Extract the (X, Y) coordinate from the center of the cell holding the provided text.  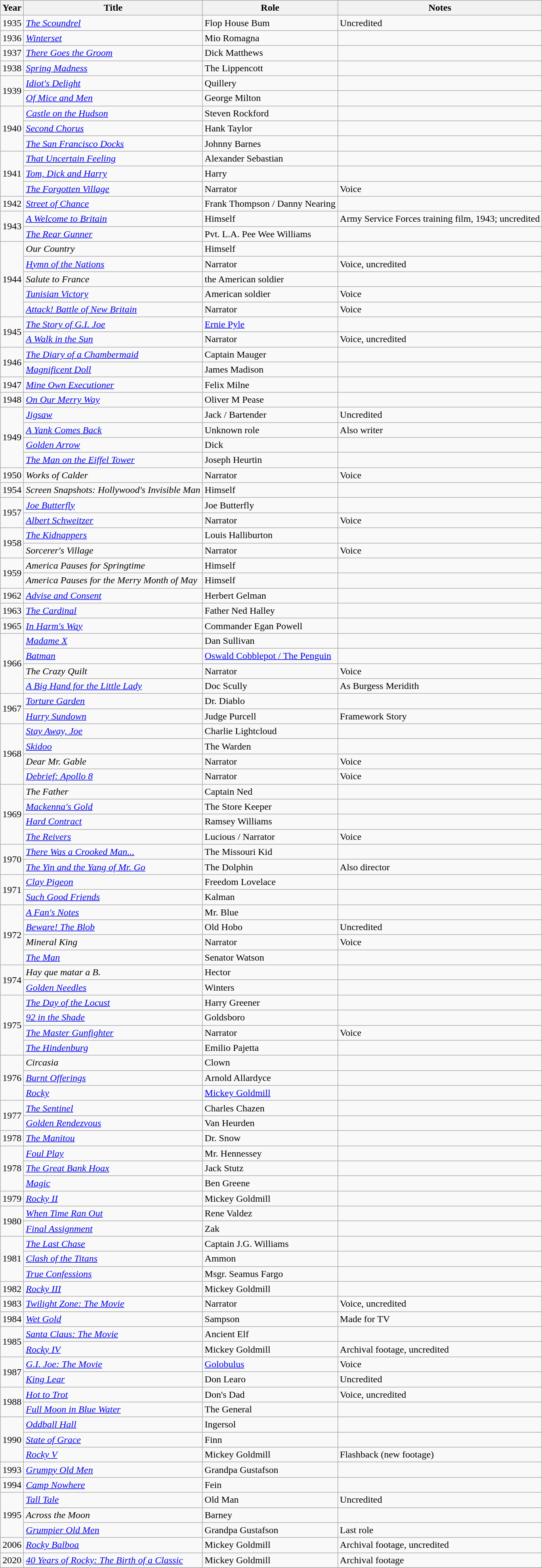
Golden Needles (113, 988)
The Dolphin (270, 867)
Judge Purcell (270, 716)
In Harm's Way (113, 626)
Harry Greener (270, 1003)
Of Mice and Men (113, 98)
Mackenna's Gold (113, 807)
Joseph Heurtin (270, 460)
Castle on the Hudson (113, 113)
Louis Halliburton (270, 535)
1945 (12, 332)
That Uncertain Feeling (113, 158)
Fein (270, 1485)
Clash of the Titans (113, 1259)
The Crazy Quilt (113, 671)
Tall Tale (113, 1500)
1982 (12, 1289)
Albert Schweitzer (113, 520)
Ancient Elf (270, 1334)
George Milton (270, 98)
Lucious / Narrator (270, 837)
1943 (12, 226)
A Walk in the Sun (113, 339)
Jack Stutz (270, 1168)
Debrief: Apollo 8 (113, 776)
Arnold Allardyce (270, 1078)
Golobulus (270, 1364)
Army Service Forces training film, 1943; uncredited (440, 219)
On Our Merry Way (113, 400)
Zak (270, 1229)
1963 (12, 611)
Father Ned Halley (270, 611)
1949 (12, 437)
Tom, Dick and Harry (113, 173)
Doc Scully (270, 686)
Captain J.G. Williams (270, 1244)
Hurry Sundown (113, 716)
State of Grace (113, 1440)
Ben Greene (270, 1184)
The Warden (270, 746)
1935 (12, 23)
Mineral King (113, 942)
Ernie Pyle (270, 324)
1976 (12, 1078)
Across the Moon (113, 1515)
1959 (12, 573)
Dr. Diablo (270, 701)
Charlie Lightcloud (270, 731)
Pvt. L.A. Pee Wee Williams (270, 234)
1939 (12, 91)
Ingersol (270, 1425)
1983 (12, 1304)
40 Years of Rocky: The Birth of a Classic (113, 1560)
Batman (113, 656)
Hot to Trot (113, 1394)
Rocky Balboa (113, 1545)
Made for TV (440, 1319)
Rocky II (113, 1199)
Title (113, 8)
The Store Keeper (270, 807)
1979 (12, 1199)
The Hindenburg (113, 1048)
G.I. Joe: The Movie (113, 1364)
The Forgotten Village (113, 189)
As Burgess Meridith (440, 686)
Frank Thompson / Danny Nearing (270, 204)
Goldsboro (270, 1018)
America Pauses for Springtime (113, 565)
Hector (270, 972)
Mine Own Executioner (113, 384)
Idiot's Delight (113, 83)
1962 (12, 596)
1984 (12, 1319)
Harry (270, 173)
Year (12, 8)
1941 (12, 173)
Burnt Offerings (113, 1078)
the American soldier (270, 279)
Oddball Hall (113, 1425)
Freedom Lovelace (270, 882)
1967 (12, 709)
Hard Contract (113, 822)
1937 (12, 53)
Dick Matthews (270, 53)
Quillery (270, 83)
Full Moon in Blue Water (113, 1410)
The Man on the Eiffel Tower (113, 460)
A Fan's Notes (113, 912)
1993 (12, 1470)
1990 (12, 1440)
1970 (12, 859)
1995 (12, 1515)
Rene Valdez (270, 1214)
Oswald Cobblepot / The Penguin (270, 656)
America Pauses for the Merry Month of May (113, 580)
James Madison (270, 369)
1969 (12, 814)
Camp Nowhere (113, 1485)
Ammon (270, 1259)
2006 (12, 1545)
Rocky (113, 1093)
The Missouri Kid (270, 852)
1966 (12, 663)
The Diary of a Chambermaid (113, 354)
Jigsaw (113, 415)
1988 (12, 1402)
92 in the Shade (113, 1018)
Archival footage (440, 1560)
Clay Pigeon (113, 882)
Msgr. Seamus Fargo (270, 1274)
Works of Calder (113, 475)
Also director (440, 867)
Rocky V (113, 1455)
The Sentinel (113, 1108)
1975 (12, 1025)
Captain Mauger (270, 354)
Finn (270, 1440)
Second Chorus (113, 128)
The Kidnappers (113, 535)
1987 (12, 1372)
Old Hobo (270, 927)
The Reivers (113, 837)
Senator Watson (270, 957)
The Cardinal (113, 611)
Winters (270, 988)
1981 (12, 1259)
Dr. Snow (270, 1138)
1944 (12, 279)
1977 (12, 1115)
The Yin and the Yang of Mr. Go (113, 867)
Mr. Blue (270, 912)
The Last Chase (113, 1244)
The Manitou (113, 1138)
Flashback (new footage) (440, 1455)
The Man (113, 957)
Rocky III (113, 1289)
1950 (12, 475)
1954 (12, 490)
Hank Taylor (270, 128)
The Lippencott (270, 68)
A Welcome to Britain (113, 219)
1974 (12, 980)
1958 (12, 543)
1971 (12, 889)
Our Country (113, 249)
Jack / Bartender (270, 415)
Dan Sullivan (270, 641)
A Yank Comes Back (113, 430)
Herbert Gelman (270, 596)
Magnificent Doll (113, 369)
Barney (270, 1515)
Circasia (113, 1063)
Foul Play (113, 1153)
Advise and Consent (113, 596)
Beware! The Blob (113, 927)
1965 (12, 626)
1994 (12, 1485)
Sampson (270, 1319)
The Scoundrel (113, 23)
Hay que matar a B. (113, 972)
Madame X (113, 641)
Spring Madness (113, 68)
Clown (270, 1063)
1938 (12, 68)
The Story of G.I. Joe (113, 324)
1972 (12, 934)
A Big Hand for the Little Lady (113, 686)
Skidoo (113, 746)
1940 (12, 128)
Hymn of the Nations (113, 264)
There Goes the Groom (113, 53)
1980 (12, 1221)
The San Francisco Docks (113, 143)
Golden Rendezvous (113, 1123)
Torture Garden (113, 701)
Framework Story (440, 716)
King Lear (113, 1379)
The Day of the Locust (113, 1003)
Old Man (270, 1500)
The Great Bank Hoax (113, 1168)
Tunisian Victory (113, 294)
The General (270, 1410)
Van Heurden (270, 1123)
Ramsey Williams (270, 822)
Kalman (270, 897)
Attack! Battle of New Britain (113, 309)
Grumpy Old Men (113, 1470)
Don's Dad (270, 1394)
Wet Gold (113, 1319)
Dick (270, 445)
Flop House Bum (270, 23)
The Rear Gunner (113, 234)
1936 (12, 38)
Emilio Pajetta (270, 1048)
Oliver M Pease (270, 400)
Magic (113, 1184)
True Confessions (113, 1274)
Winterset (113, 38)
Steven Rockford (270, 113)
1957 (12, 513)
Rocky IV (113, 1349)
Charles Chazen (270, 1108)
Captain Ned (270, 792)
1942 (12, 204)
Unknown role (270, 430)
There Was a Crooked Man... (113, 852)
Alexander Sebastian (270, 158)
Mio Romagna (270, 38)
Twilight Zone: The Movie (113, 1304)
Last role (440, 1530)
1946 (12, 362)
Mr. Hennessey (270, 1153)
2020 (12, 1560)
Salute to France (113, 279)
1968 (12, 754)
The Father (113, 792)
Street of Chance (113, 204)
Such Good Friends (113, 897)
Dear Mr. Gable (113, 761)
Johnny Barnes (270, 143)
Stay Away, Joe (113, 731)
1947 (12, 384)
Also writer (440, 430)
Felix Milne (270, 384)
1948 (12, 400)
Screen Snapshots: Hollywood's Invisible Man (113, 490)
The Master Gunfighter (113, 1033)
Golden Arrow (113, 445)
Role (270, 8)
1985 (12, 1342)
Santa Claus: The Movie (113, 1334)
Notes (440, 8)
Grumpier Old Men (113, 1530)
American soldier (270, 294)
When Time Ran Out (113, 1214)
Commander Egan Powell (270, 626)
Final Assignment (113, 1229)
Don Learo (270, 1379)
Sorcerer's Village (113, 550)
